From the cell containing the given text, extract its center point as [x, y] coordinate. 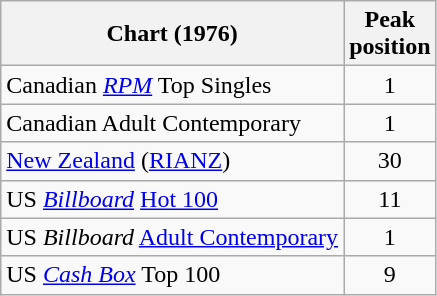
Peakposition [390, 34]
US Billboard Hot 100 [172, 199]
Chart (1976) [172, 34]
US Billboard Adult Contemporary [172, 237]
Canadian Adult Contemporary [172, 123]
Canadian RPM Top Singles [172, 85]
US Cash Box Top 100 [172, 275]
30 [390, 161]
11 [390, 199]
9 [390, 275]
New Zealand (RIANZ) [172, 161]
